Search for the cell housing the specified text and yield its [X, Y] center coordinate. 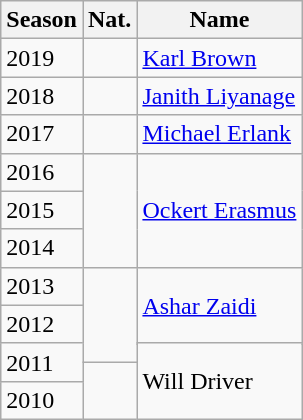
2011 [42, 362]
2012 [42, 324]
2010 [42, 400]
Ashar Zaidi [220, 305]
Karl Brown [220, 58]
Michael Erlank [220, 134]
2017 [42, 134]
Ockert Erasmus [220, 210]
Name [220, 20]
2013 [42, 286]
2019 [42, 58]
2018 [42, 96]
Season [42, 20]
Janith Liyanage [220, 96]
2014 [42, 248]
2015 [42, 210]
Nat. [109, 20]
2016 [42, 172]
Will Driver [220, 381]
